Extract the (x, y) coordinate from the center of the cell holding the provided text.  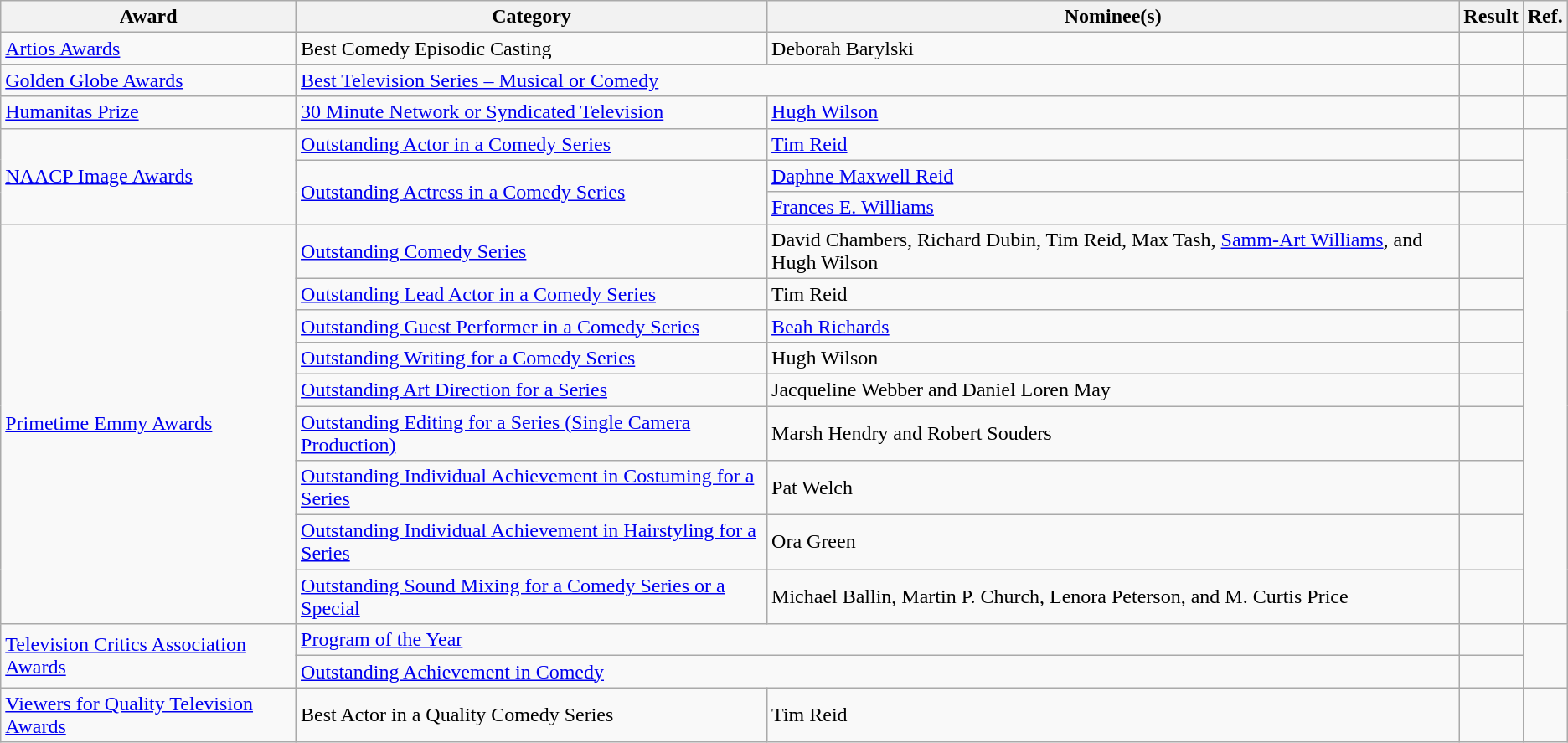
Outstanding Editing for a Series (Single Camera Production) (532, 432)
Result (1491, 17)
Golden Globe Awards (149, 80)
Best Television Series – Musical or Comedy (878, 80)
Outstanding Comedy Series (532, 251)
Outstanding Individual Achievement in Costuming for a Series (532, 488)
Outstanding Achievement in Comedy (878, 672)
Category (532, 17)
Daphne Maxwell Reid (1113, 176)
Pat Welch (1113, 488)
Primetime Emmy Awards (149, 424)
Ref. (1545, 17)
David Chambers, Richard Dubin, Tim Reid, Max Tash, Samm-Art Williams, and Hugh Wilson (1113, 251)
Outstanding Writing for a Comedy Series (532, 358)
Outstanding Sound Mixing for a Comedy Series or a Special (532, 596)
Nominee(s) (1113, 17)
Outstanding Art Direction for a Series (532, 390)
Outstanding Actor in a Comedy Series (532, 144)
Marsh Hendry and Robert Souders (1113, 432)
NAACP Image Awards (149, 176)
Best Comedy Episodic Casting (532, 49)
Michael Ballin, Martin P. Church, Lenora Peterson, and M. Curtis Price (1113, 596)
Television Critics Association Awards (149, 656)
Deborah Barylski (1113, 49)
Jacqueline Webber and Daniel Loren May (1113, 390)
Outstanding Actress in a Comedy Series (532, 192)
Ora Green (1113, 543)
Program of the Year (878, 640)
Outstanding Lead Actor in a Comedy Series (532, 294)
Viewers for Quality Television Awards (149, 715)
Award (149, 17)
Frances E. Williams (1113, 208)
Outstanding Individual Achievement in Hairstyling for a Series (532, 543)
Artios Awards (149, 49)
30 Minute Network or Syndicated Television (532, 112)
Outstanding Guest Performer in a Comedy Series (532, 326)
Best Actor in a Quality Comedy Series (532, 715)
Humanitas Prize (149, 112)
Beah Richards (1113, 326)
